Find where the given text appears and provide that cell's center as [X, Y] coordinate. 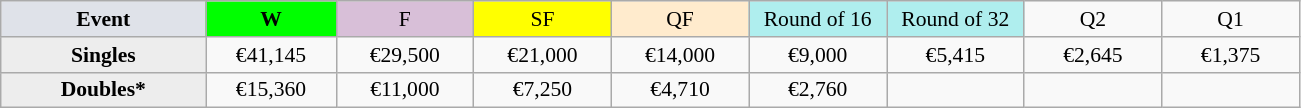
€41,145 [271, 55]
€9,000 [818, 55]
€2,760 [818, 90]
Singles [104, 55]
Q1 [1231, 19]
SF [543, 19]
Event [104, 19]
€2,645 [1093, 55]
Doubles* [104, 90]
Round of 16 [818, 19]
QF [680, 19]
€15,360 [271, 90]
€29,500 [405, 55]
Round of 32 [955, 19]
€7,250 [543, 90]
€1,375 [1231, 55]
€11,000 [405, 90]
€14,000 [680, 55]
€4,710 [680, 90]
Q2 [1093, 19]
€5,415 [955, 55]
F [405, 19]
€21,000 [543, 55]
W [271, 19]
